Detect which cell encompasses the target text, then output its (x, y) center coordinate. 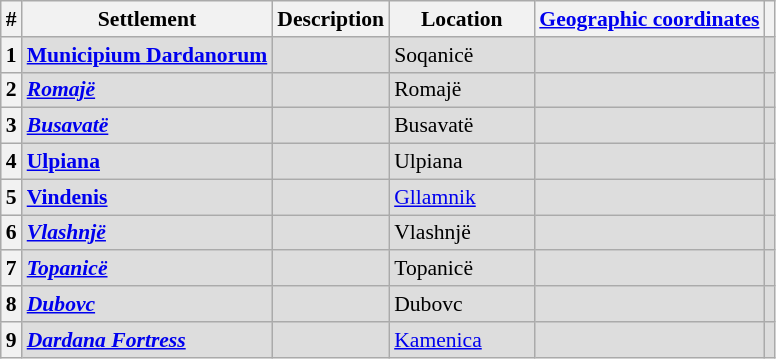
Soqanicë (462, 55)
7 (12, 269)
2 (12, 90)
Description (330, 19)
# (12, 19)
Gllamnik (462, 197)
8 (12, 304)
Vindenis (148, 197)
Settlement (148, 19)
5 (12, 197)
3 (12, 126)
Dardana Fortress (148, 340)
Location (462, 19)
9 (12, 340)
Municipium Dardanorum (148, 55)
1 (12, 55)
6 (12, 233)
Geographic coordinates (649, 19)
4 (12, 162)
Kamenica (462, 340)
